Extract the (X, Y) coordinate from the center of the cell holding the provided text.  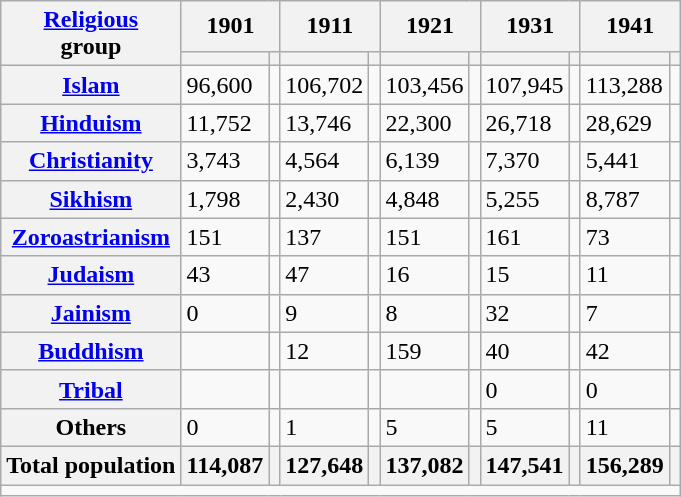
159 (424, 351)
137 (324, 237)
Christianity (91, 161)
43 (225, 275)
32 (524, 313)
1921 (430, 26)
5,255 (524, 199)
103,456 (424, 85)
137,082 (424, 465)
Tribal (91, 389)
1931 (530, 26)
6,139 (424, 161)
Hinduism (91, 123)
96,600 (225, 85)
161 (524, 237)
Islam (91, 85)
7 (624, 313)
1,798 (225, 199)
Buddhism (91, 351)
1901 (230, 26)
Zoroastrianism (91, 237)
107,945 (524, 85)
73 (624, 237)
9 (324, 313)
Total population (91, 465)
114,087 (225, 465)
Judaism (91, 275)
127,648 (324, 465)
113,288 (624, 85)
1 (324, 427)
42 (624, 351)
40 (524, 351)
15 (524, 275)
2,430 (324, 199)
7,370 (524, 161)
8 (424, 313)
4,848 (424, 199)
Religiousgroup (91, 34)
26,718 (524, 123)
8,787 (624, 199)
47 (324, 275)
1911 (330, 26)
13,746 (324, 123)
Others (91, 427)
Jainism (91, 313)
28,629 (624, 123)
147,541 (524, 465)
156,289 (624, 465)
4,564 (324, 161)
22,300 (424, 123)
5,441 (624, 161)
3,743 (225, 161)
11,752 (225, 123)
12 (324, 351)
1941 (630, 26)
106,702 (324, 85)
Sikhism (91, 199)
16 (424, 275)
